Find where the given text appears and provide that cell's center as [X, Y] coordinate. 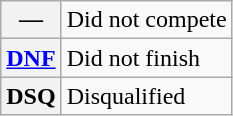
— [31, 20]
Disqualified [146, 96]
Did not finish [146, 58]
DSQ [31, 96]
DNF [31, 58]
Did not compete [146, 20]
